For the text-containing cell, return its midpoint in (X, Y) coordinate format. 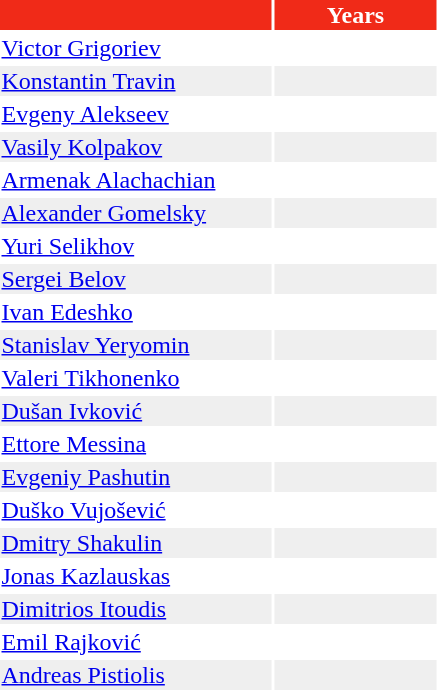
Duško Vujošević (136, 510)
Vasily Kolpakov (136, 147)
Dimitrios Itoudis (136, 609)
Dmitry Shakulin (136, 543)
Evgeniy Pashutin (136, 477)
Emil Rajković (136, 642)
Yuri Selikhov (136, 246)
Valeri Tikhonenko (136, 378)
Ettore Messina (136, 444)
Konstantin Travin (136, 81)
Sergei Belov (136, 279)
Alexander Gomelsky (136, 213)
Years (356, 15)
Evgeny Alekseev (136, 114)
Armenak Alachachian (136, 180)
Jonas Kazlauskas (136, 576)
Stanislav Yeryomin (136, 345)
Dušan Ivković (136, 411)
Andreas Pistiolis (136, 675)
Ivan Edeshko (136, 312)
Victor Grigoriev (136, 48)
